Determine the [X, Y] coordinate at the center of the cell enclosing the given text.  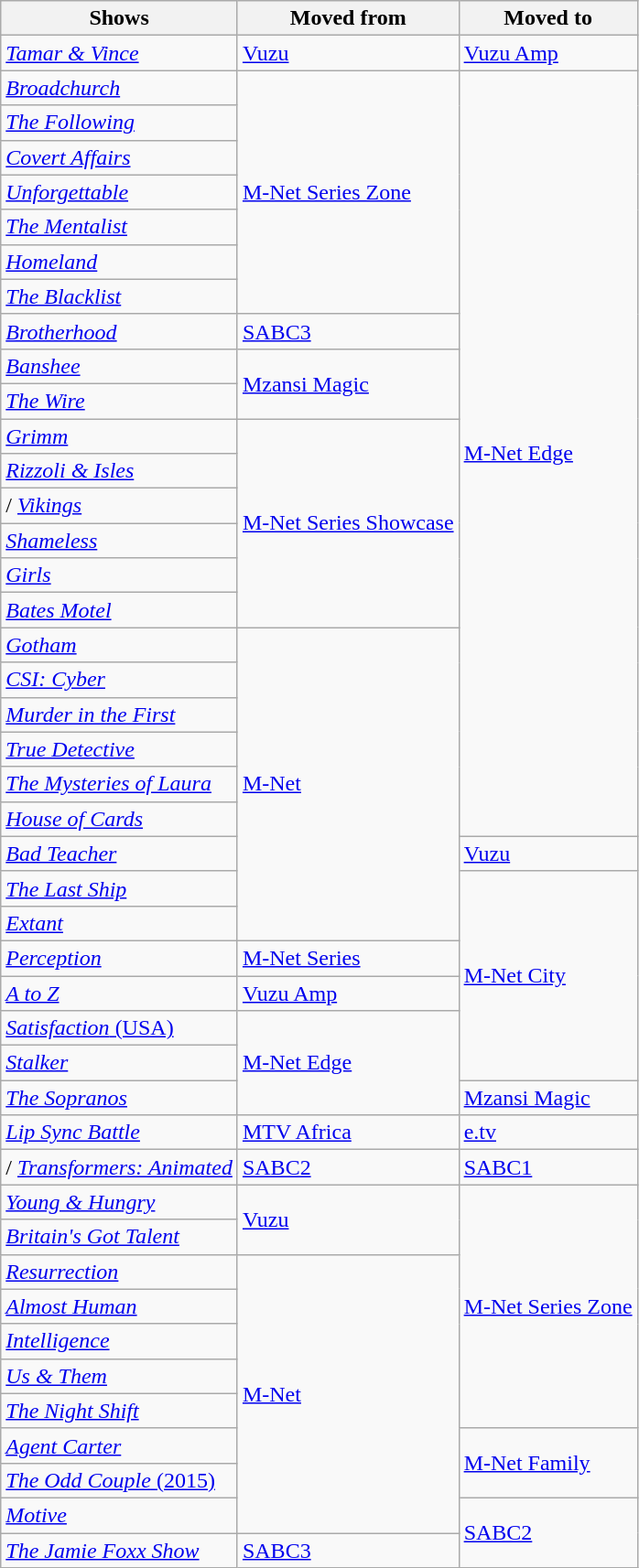
M-Net Family [547, 1463]
/ Transformers: Animated [119, 1167]
Grimm [119, 436]
Tamar & Vince [119, 53]
Motive [119, 1515]
Brotherhood [119, 331]
House of Cards [119, 819]
A to Z [119, 993]
Almost Human [119, 1306]
Shameless [119, 541]
The Jamie Foxx Show [119, 1551]
The Night Shift [119, 1411]
Covert Affairs [119, 157]
True Detective [119, 749]
Us & Them [119, 1376]
Agent Carter [119, 1445]
M-Net Series [348, 958]
Gotham [119, 645]
Intelligence [119, 1341]
Resurrection [119, 1272]
The Mysteries of Laura [119, 784]
The Odd Couple (2015) [119, 1480]
Bad Teacher [119, 854]
Broadchurch [119, 88]
Stalker [119, 1063]
Young & Hungry [119, 1202]
Britain's Got Talent [119, 1237]
The Last Ship [119, 888]
Unforgettable [119, 192]
M-Net Series Showcase [348, 523]
The Following [119, 123]
M-Net City [547, 975]
Homeland [119, 262]
e.tv [547, 1133]
Perception [119, 958]
Rizzoli & Isles [119, 471]
Moved from [348, 18]
The Sopranos [119, 1098]
Murder in the First [119, 714]
Girls [119, 575]
/ Vikings [119, 506]
Banshee [119, 366]
Lip Sync Battle [119, 1133]
Moved to [547, 18]
The Wire [119, 401]
Shows [119, 18]
MTV Africa [348, 1133]
Satisfaction (USA) [119, 1028]
CSI: Cyber [119, 680]
The Mentalist [119, 227]
The Blacklist [119, 296]
SABC1 [547, 1167]
Extant [119, 923]
Bates Motel [119, 610]
